From the cell containing the given text, extract its center point as [X, Y] coordinate. 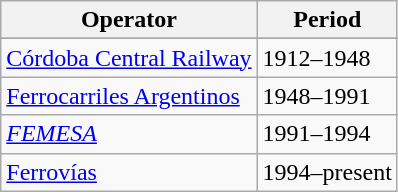
1912–1948 [327, 58]
Ferrocarriles Argentinos [129, 96]
1991–1994 [327, 134]
FEMESA [129, 134]
1994–present [327, 172]
1948–1991 [327, 96]
Córdoba Central Railway [129, 58]
Operator [129, 20]
Ferrovías [129, 172]
Period [327, 20]
